Pinpoint the cell where the given text exists, returning its (x, y) midpoint coordinate. 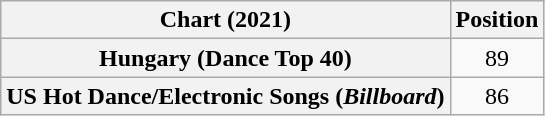
US Hot Dance/Electronic Songs (Billboard) (226, 96)
89 (497, 58)
Position (497, 20)
Chart (2021) (226, 20)
86 (497, 96)
Hungary (Dance Top 40) (226, 58)
